Return [x, y] of the center of cell containing provided text 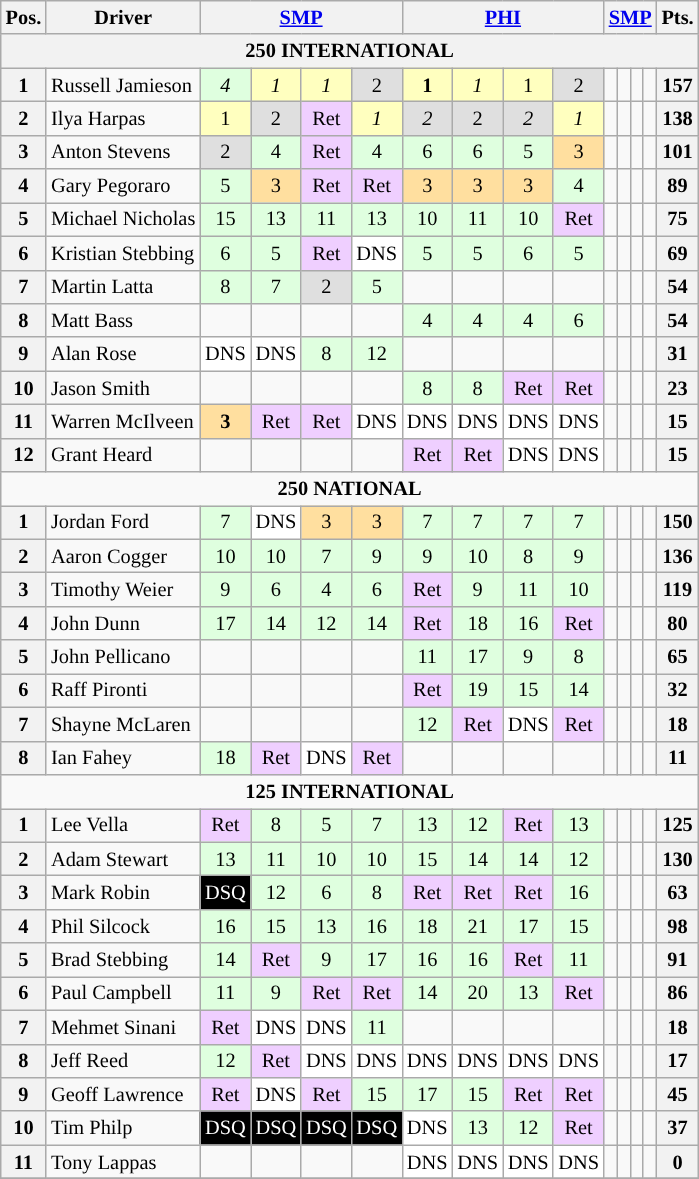
69 [678, 253]
Tim Philp [123, 1128]
Tony Lappas [123, 1162]
John Dunn [123, 623]
Ilya Harpas [123, 118]
80 [678, 623]
101 [678, 152]
Anton Stevens [123, 152]
Warren McIlveen [123, 421]
37 [678, 1128]
150 [678, 522]
45 [678, 1094]
Mark Robin [123, 892]
86 [678, 993]
Phil Silcock [123, 926]
98 [678, 926]
Jason Smith [123, 388]
Kristian Stebbing [123, 253]
Gary Pegoraro [123, 186]
Raff Pironti [123, 690]
Paul Campbell [123, 993]
91 [678, 960]
Michael Nicholas [123, 219]
Alan Rose [123, 354]
Matt Bass [123, 320]
Driver [123, 17]
Martin Latta [123, 287]
75 [678, 219]
136 [678, 556]
125 INTERNATIONAL [350, 791]
125 [678, 825]
Pts. [678, 17]
32 [678, 690]
130 [678, 859]
89 [678, 186]
Shayne McLaren [123, 724]
20 [477, 993]
Aaron Cogger [123, 556]
Brad Stebbing [123, 960]
Jeff Reed [123, 1061]
Russell Jamieson [123, 85]
250 INTERNATIONAL [350, 51]
119 [678, 589]
PHI [503, 17]
31 [678, 354]
Mehmet Sinani [123, 1027]
John Pellicano [123, 657]
Ian Fahey [123, 758]
Grant Heard [123, 455]
157 [678, 85]
Adam Stewart [123, 859]
0 [678, 1162]
63 [678, 892]
19 [477, 690]
138 [678, 118]
21 [477, 926]
Pos. [24, 17]
23 [678, 388]
65 [678, 657]
Lee Vella [123, 825]
Jordan Ford [123, 522]
250 NATIONAL [350, 489]
Geoff Lawrence [123, 1094]
Timothy Weier [123, 589]
